Identify which cell holds the provided text, then report its [x, y] central coordinate. 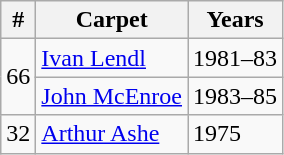
1981–83 [236, 58]
# [18, 20]
32 [18, 134]
Ivan Lendl [112, 58]
1975 [236, 134]
Years [236, 20]
John McEnroe [112, 96]
Arthur Ashe [112, 134]
Carpet [112, 20]
1983–85 [236, 96]
66 [18, 77]
